Pinpoint the cell where the given text exists, returning its (x, y) midpoint coordinate. 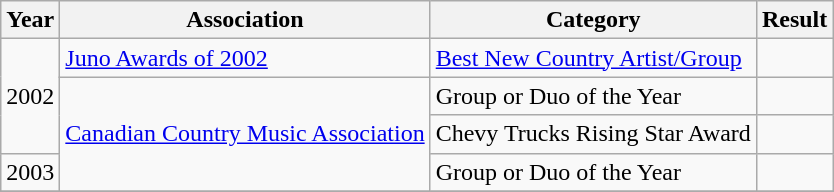
Best New Country Artist/Group (593, 58)
2003 (30, 172)
Juno Awards of 2002 (245, 58)
Category (593, 20)
Year (30, 20)
Chevy Trucks Rising Star Award (593, 134)
Result (794, 20)
Association (245, 20)
Canadian Country Music Association (245, 134)
2002 (30, 96)
